Detect which cell encompasses the target text, then output its [x, y] center coordinate. 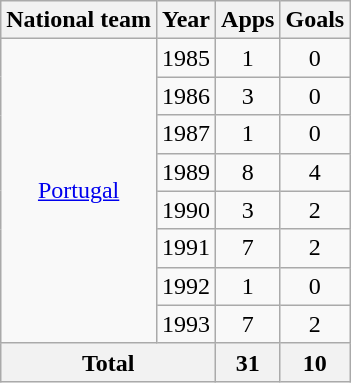
1987 [186, 134]
10 [315, 362]
1989 [186, 172]
National team [79, 20]
1990 [186, 210]
1985 [186, 58]
Portugal [79, 191]
1986 [186, 96]
Goals [315, 20]
1993 [186, 324]
Year [186, 20]
Total [108, 362]
Apps [248, 20]
8 [248, 172]
1992 [186, 286]
4 [315, 172]
1991 [186, 248]
31 [248, 362]
